Output the (x, y) coordinate of the center of the cell containing the given text.  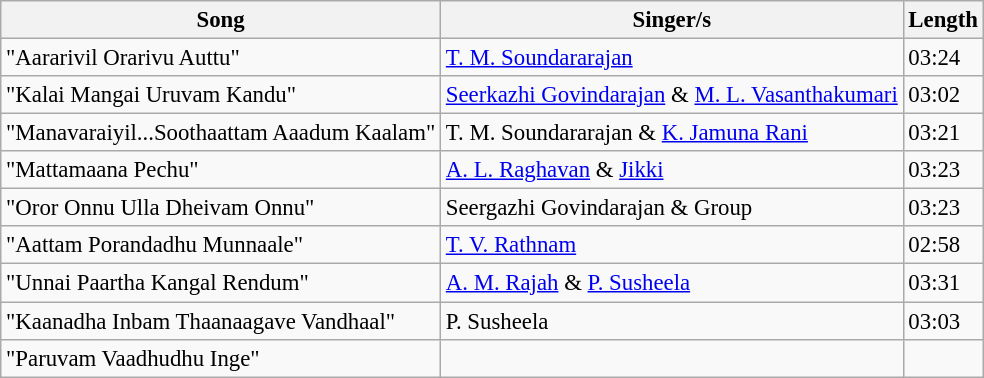
P. Susheela (672, 321)
03:03 (943, 321)
"Oror Onnu Ulla Dheivam Onnu" (221, 208)
Length (943, 20)
A. L. Raghavan & Jikki (672, 170)
03:24 (943, 58)
"Unnai Paartha Kangal Rendum" (221, 283)
A. M. Rajah & P. Susheela (672, 283)
T. M. Soundararajan & K. Jamuna Rani (672, 133)
T. M. Soundararajan (672, 58)
"Kalai Mangai Uruvam Kandu" (221, 95)
Singer/s (672, 20)
"Aattam Porandadhu Munnaale" (221, 245)
Song (221, 20)
"Mattamaana Pechu" (221, 170)
"Kaanadha Inbam Thaanaagave Vandhaal" (221, 321)
"Manavaraiyil...Soothaattam Aaadum Kaalam" (221, 133)
03:02 (943, 95)
03:31 (943, 283)
03:21 (943, 133)
"Paruvam Vaadhudhu Inge" (221, 358)
Seergazhi Govindarajan & Group (672, 208)
02:58 (943, 245)
T. V. Rathnam (672, 245)
Seerkazhi Govindarajan & M. L. Vasanthakumari (672, 95)
"Aararivil Orarivu Auttu" (221, 58)
